Pinpoint the cell where the given text exists, returning its [X, Y] midpoint coordinate. 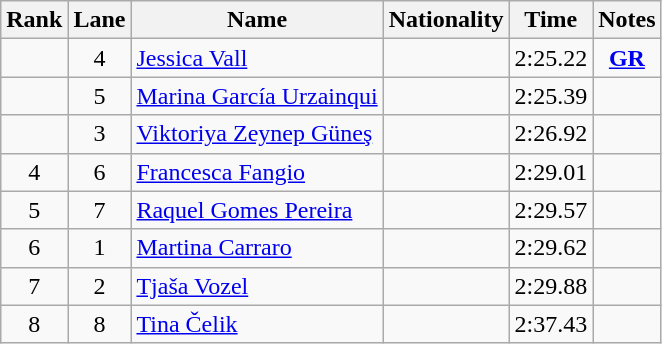
Tjaša Vozel [257, 286]
Rank [34, 20]
GR [627, 58]
Martina Carraro [257, 248]
Name [257, 20]
Notes [627, 20]
2 [100, 286]
Francesca Fangio [257, 172]
2:25.22 [551, 58]
2:37.43 [551, 324]
2:29.01 [551, 172]
Lane [100, 20]
Nationality [446, 20]
3 [100, 134]
2:29.62 [551, 248]
2:29.88 [551, 286]
2:29.57 [551, 210]
Tina Čelik [257, 324]
Viktoriya Zeynep Güneş [257, 134]
2:26.92 [551, 134]
1 [100, 248]
Jessica Vall [257, 58]
Time [551, 20]
2:25.39 [551, 96]
Marina García Urzainqui [257, 96]
Raquel Gomes Pereira [257, 210]
